Provide the [x, y] coordinate of the cell's center where the given text is located.  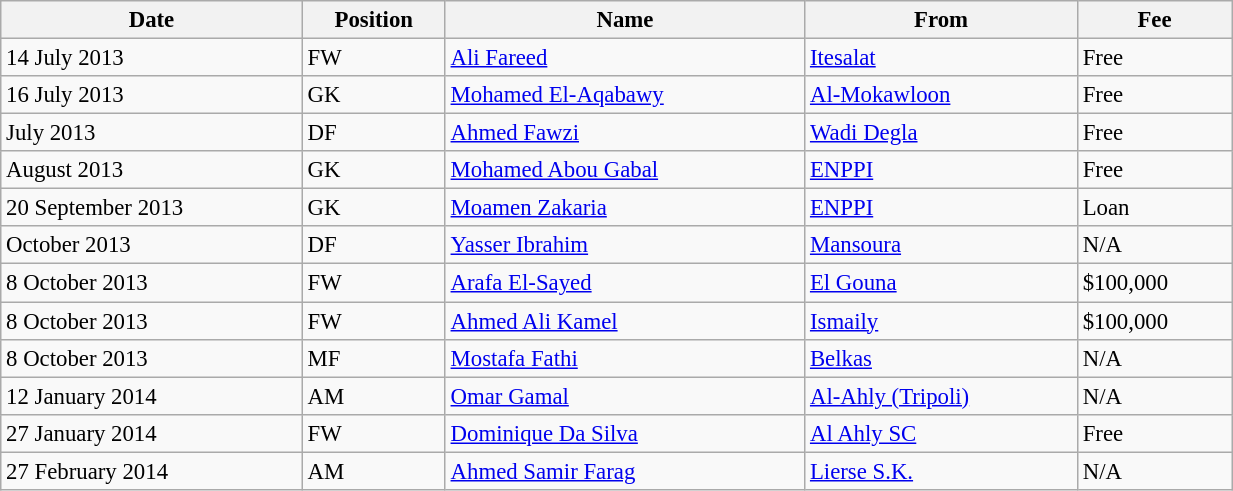
MF [374, 358]
Omar Gamal [624, 396]
Moamen Zakaria [624, 208]
October 2013 [152, 245]
From [942, 20]
August 2013 [152, 170]
Position [374, 20]
12 January 2014 [152, 396]
16 July 2013 [152, 95]
Ahmed Fawzi [624, 133]
Wadi Degla [942, 133]
27 February 2014 [152, 471]
July 2013 [152, 133]
Fee [1154, 20]
20 September 2013 [152, 208]
El Gouna [942, 283]
Ahmed Samir Farag [624, 471]
Ali Fareed [624, 58]
Itesalat [942, 58]
Belkas [942, 358]
Name [624, 20]
27 January 2014 [152, 433]
Al-Mokawloon [942, 95]
Al-Ahly (Tripoli) [942, 396]
14 July 2013 [152, 58]
Al Ahly SC [942, 433]
Yasser Ibrahim [624, 245]
Loan [1154, 208]
Ahmed Ali Kamel [624, 321]
Arafa El-Sayed [624, 283]
Date [152, 20]
Mansoura [942, 245]
Dominique Da Silva [624, 433]
Mostafa Fathi [624, 358]
Mohamed El-Aqabawy [624, 95]
Ismaily [942, 321]
Lierse S.K. [942, 471]
Mohamed Abou Gabal [624, 170]
